Output the (x, y) coordinate of the center of the cell containing the given text.  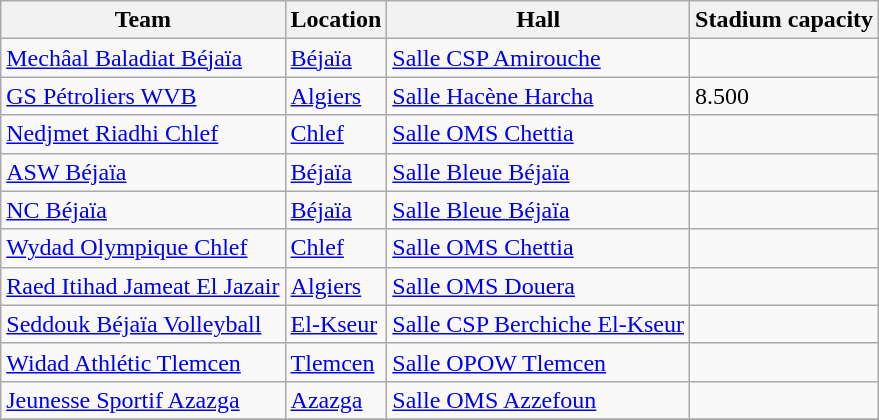
Jeunesse Sportif Azazga (143, 400)
Location (336, 20)
GS Pétroliers WVB (143, 96)
Salle Hacène Harcha (538, 96)
NC Béjaïa (143, 210)
Salle OPOW Tlemcen (538, 362)
Salle CSP Berchiche El-Kseur (538, 324)
Raed Itihad Jameat El Jazair (143, 286)
Tlemcen (336, 362)
Hall (538, 20)
Stadium capacity (784, 20)
Wydad Olympique Chlef (143, 248)
Seddouk Béjaïa Volleyball (143, 324)
Nedjmet Riadhi Chlef (143, 134)
Salle OMS Azzefoun (538, 400)
Mechâal Baladiat Béjaïa (143, 58)
Team (143, 20)
Salle OMS Douera (538, 286)
8.500 (784, 96)
El-Kseur (336, 324)
Widad Athlétic Tlemcen (143, 362)
Salle CSP Amirouche (538, 58)
Azazga (336, 400)
ASW Béjaïa (143, 172)
